Return the [x, y] coordinate for the center point of the cell that contains the specified text.  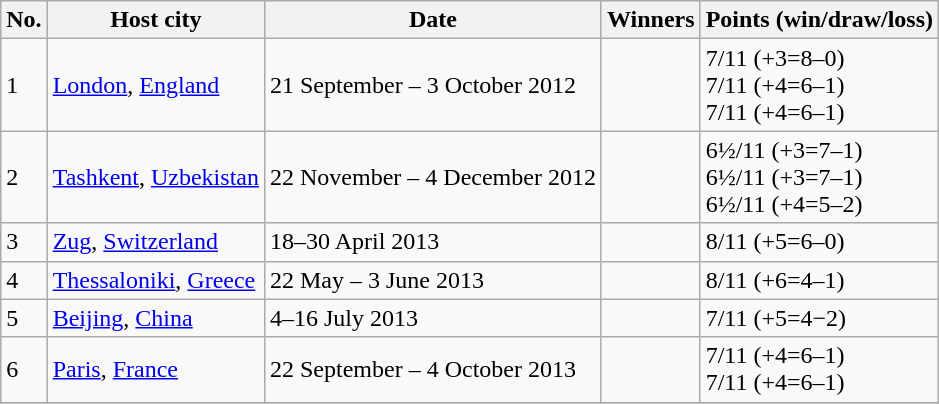
Zug, Switzerland [156, 242]
6½/11 (+3=7–1)6½/11 (+3=7–1)6½/11 (+4=5–2) [819, 177]
8/11 (+5=6–0) [819, 242]
Paris, France [156, 370]
Points (win/draw/loss) [819, 20]
7/11 (+3=8–0)7/11 (+4=6–1)7/11 (+4=6–1) [819, 85]
Winners [650, 20]
Date [432, 20]
7/11 (+5=4−2) [819, 318]
21 September – 3 October 2012 [432, 85]
No. [24, 20]
22 May – 3 June 2013 [432, 280]
2 [24, 177]
22 November – 4 December 2012 [432, 177]
4–16 July 2013 [432, 318]
Host city [156, 20]
Thessaloniki, Greece [156, 280]
6 [24, 370]
18–30 April 2013 [432, 242]
London, England [156, 85]
4 [24, 280]
Tashkent, Uzbekistan [156, 177]
7/11 (+4=6–1)7/11 (+4=6–1) [819, 370]
3 [24, 242]
Beijing, China [156, 318]
8/11 (+6=4–1) [819, 280]
22 September – 4 October 2013 [432, 370]
1 [24, 85]
5 [24, 318]
